Provide the (x, y) coordinate of the cell's center where the given text is located.  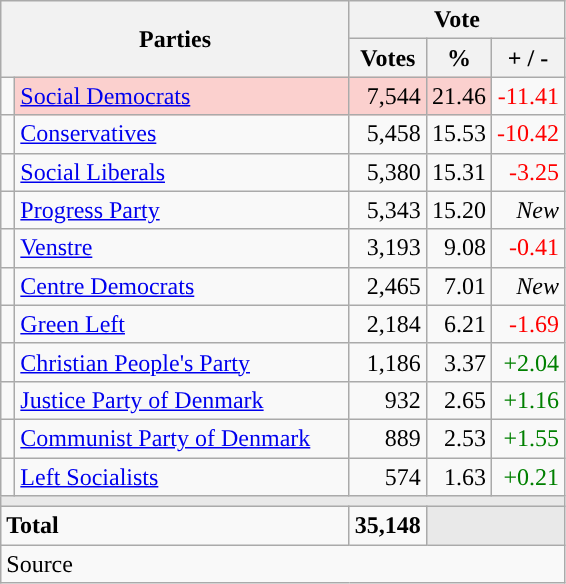
-0.41 (528, 248)
-3.25 (528, 172)
Centre Democrats (182, 286)
Social Democrats (182, 96)
3.37 (458, 362)
15.53 (458, 134)
+2.04 (528, 362)
Parties (176, 39)
5,343 (388, 210)
Total (176, 526)
Venstre (182, 248)
Green Left (182, 324)
+1.16 (528, 400)
5,458 (388, 134)
Vote (456, 20)
Votes (388, 58)
Left Socialists (182, 477)
932 (388, 400)
1.63 (458, 477)
7.01 (458, 286)
3,193 (388, 248)
+ / - (528, 58)
889 (388, 438)
-10.42 (528, 134)
-1.69 (528, 324)
21.46 (458, 96)
Conservatives (182, 134)
574 (388, 477)
2.53 (458, 438)
% (458, 58)
7,544 (388, 96)
2.65 (458, 400)
1,186 (388, 362)
2,184 (388, 324)
Justice Party of Denmark (182, 400)
15.20 (458, 210)
+0.21 (528, 477)
Source (283, 564)
-11.41 (528, 96)
+1.55 (528, 438)
Christian People's Party (182, 362)
35,148 (388, 526)
Social Liberals (182, 172)
2,465 (388, 286)
5,380 (388, 172)
Communist Party of Denmark (182, 438)
Progress Party (182, 210)
6.21 (458, 324)
15.31 (458, 172)
9.08 (458, 248)
